Output the [X, Y] coordinate of the center of the cell containing the given text.  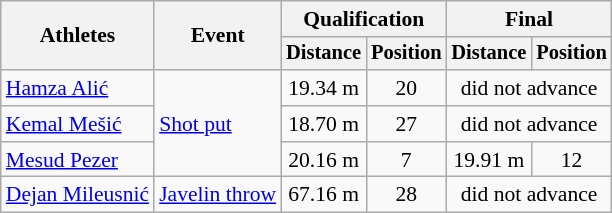
18.70 m [324, 124]
12 [571, 160]
Qualification [364, 19]
19.34 m [324, 88]
Javelin throw [218, 195]
Athletes [78, 36]
20 [406, 88]
67.16 m [324, 195]
20.16 m [324, 160]
Final [528, 19]
Event [218, 36]
28 [406, 195]
Dejan Mileusnić [78, 195]
19.91 m [488, 160]
Kemal Mešić [78, 124]
Shot put [218, 124]
7 [406, 160]
Hamza Alić [78, 88]
Mesud Pezer [78, 160]
27 [406, 124]
